Return (x, y) of the center of cell containing provided text 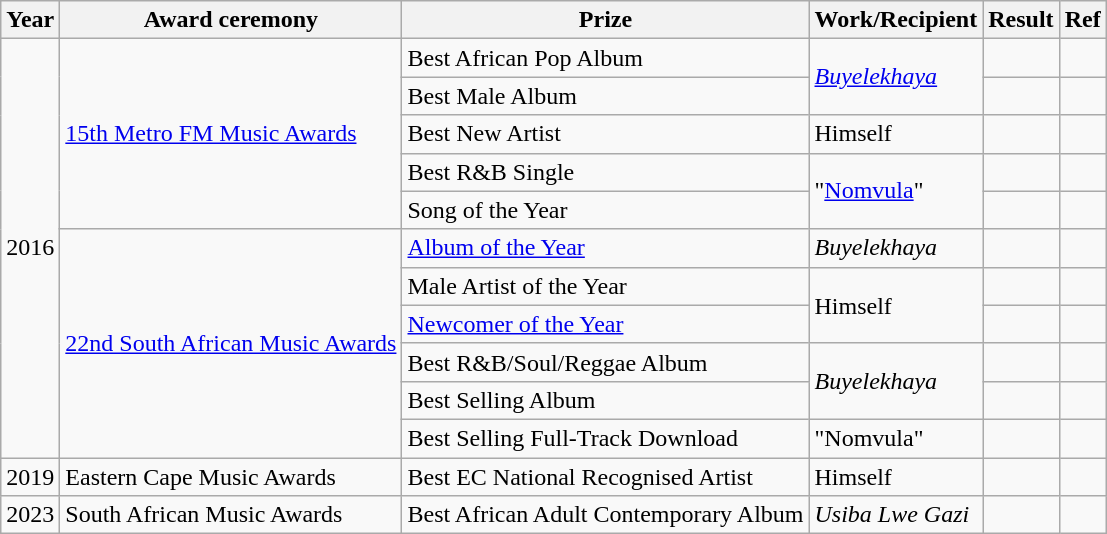
Newcomer of the Year (606, 324)
Result (1021, 20)
Ref (1082, 20)
Prize (606, 20)
Eastern Cape Music Awards (231, 477)
Usiba Lwe Gazi (896, 515)
Best African Adult Contemporary Album (606, 515)
15th Metro FM Music Awards (231, 134)
Year (30, 20)
Best EC National Recognised Artist (606, 477)
Work/Recipient (896, 20)
Award ceremony (231, 20)
Best Male Album (606, 96)
22nd South African Music Awards (231, 343)
Male Artist of the Year (606, 286)
Best R&B Single (606, 172)
Song of the Year (606, 210)
Album of the Year (606, 248)
Best R&B/Soul/Reggae Album (606, 362)
Best Selling Album (606, 400)
Best New Artist (606, 134)
2019 (30, 477)
South African Music Awards (231, 515)
Best Selling Full-Track Download (606, 438)
2023 (30, 515)
2016 (30, 248)
Best African Pop Album (606, 58)
